Detect which cell encompasses the target text, then output its (x, y) center coordinate. 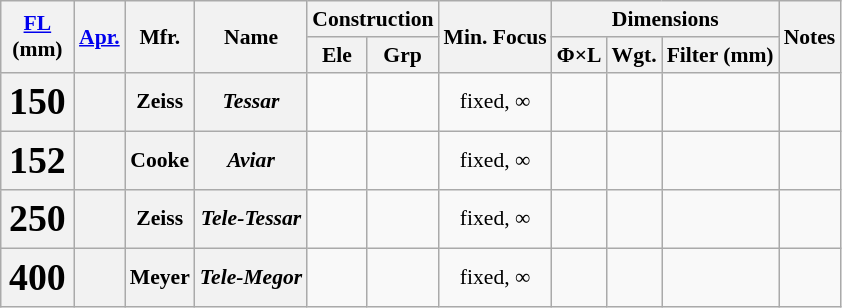
400 (38, 278)
Meyer (160, 278)
FL(mm) (38, 36)
Ele (336, 55)
Aviar (251, 160)
152 (38, 160)
Tele-Tessar (251, 220)
Grp (403, 55)
Filter (mm) (720, 55)
Construction (372, 19)
Tessar (251, 102)
Wgt. (634, 55)
Notes (810, 36)
150 (38, 102)
Tele-Megor (251, 278)
Apr. (100, 36)
Name (251, 36)
Dimensions (666, 19)
Mfr. (160, 36)
250 (38, 220)
Cooke (160, 160)
Φ×L (580, 55)
Min. Focus (496, 36)
